Find where the given text appears and provide that cell's center as [x, y] coordinate. 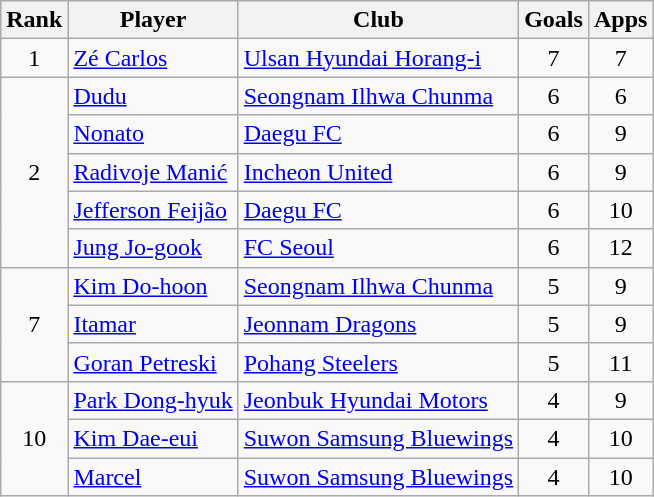
Jefferson Feijão [153, 210]
Dudu [153, 96]
Park Dong-hyuk [153, 400]
Goals [554, 20]
Kim Dae-eui [153, 438]
2 [34, 172]
Nonato [153, 134]
Player [153, 20]
1 [34, 58]
Jung Jo-gook [153, 248]
Kim Do-hoon [153, 286]
Pohang Steelers [378, 362]
Ulsan Hyundai Horang-i [378, 58]
Jeonnam Dragons [378, 324]
Apps [620, 20]
Incheon United [378, 172]
Zé Carlos [153, 58]
Jeonbuk Hyundai Motors [378, 400]
Rank [34, 20]
Itamar [153, 324]
Club [378, 20]
Goran Petreski [153, 362]
12 [620, 248]
Radivoje Manić [153, 172]
FC Seoul [378, 248]
11 [620, 362]
Marcel [153, 477]
